From the cell containing the given text, extract its center point as (X, Y) coordinate. 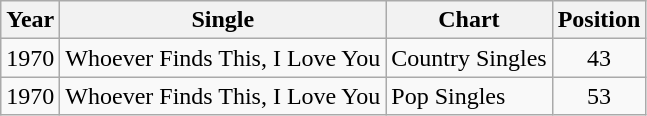
Pop Singles (469, 96)
43 (599, 58)
Year (30, 20)
Single (223, 20)
Chart (469, 20)
Position (599, 20)
Country Singles (469, 58)
53 (599, 96)
